Return the [X, Y] coordinate for the center point of the cell that contains the specified text.  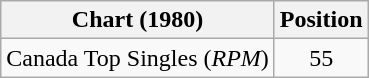
Position [321, 20]
Chart (1980) [138, 20]
55 [321, 58]
Canada Top Singles (RPM) [138, 58]
